Output the [x, y] coordinate of the center of the cell containing the given text.  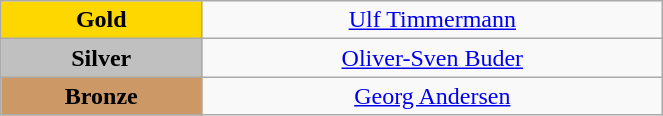
Bronze [102, 96]
Oliver-Sven Buder [432, 58]
Ulf Timmermann [432, 20]
Georg Andersen [432, 96]
Gold [102, 20]
Silver [102, 58]
